Identify which cell holds the provided text, then report its (x, y) central coordinate. 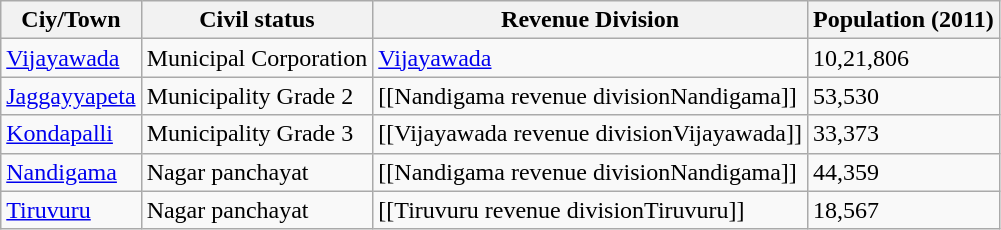
10,21,806 (903, 58)
Population (2011) (903, 20)
18,567 (903, 210)
Jaggayyapeta (71, 96)
Municipal Corporation (257, 58)
Municipality Grade 2 (257, 96)
Nandigama (71, 172)
Municipality Grade 3 (257, 134)
44,359 (903, 172)
[[Vijayawada revenue divisionVijayawada]] (590, 134)
Revenue Division (590, 20)
Tiruvuru (71, 210)
Civil status (257, 20)
Ciy/Town (71, 20)
33,373 (903, 134)
Kondapalli (71, 134)
[[Tiruvuru revenue divisionTiruvuru]] (590, 210)
53,530 (903, 96)
